Find where the given text appears and provide that cell's center as [X, Y] coordinate. 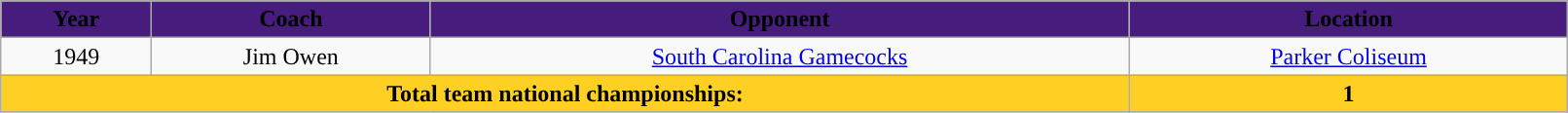
Jim Owen [291, 56]
Year [76, 19]
1 [1349, 94]
South Carolina Gamecocks [780, 56]
Coach [291, 19]
Location [1349, 19]
Parker Coliseum [1349, 56]
Opponent [780, 19]
1949 [76, 56]
Total team national championships: [565, 94]
